Locate the cell with the specified text and output its (X, Y) center coordinate. 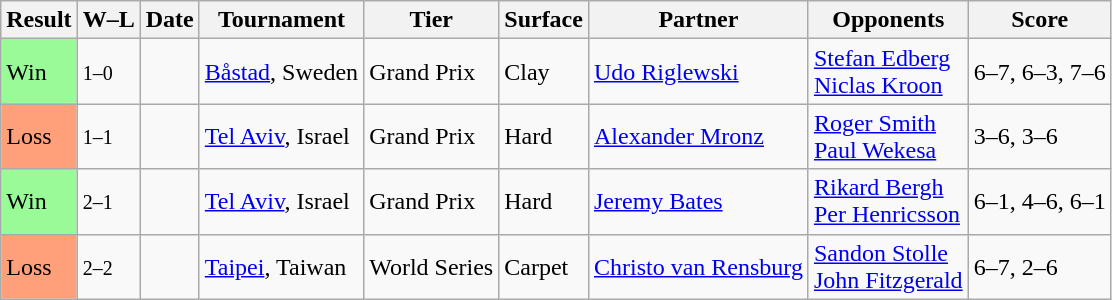
Båstad, Sweden (281, 72)
W–L (108, 20)
6–7, 6–3, 7–6 (1040, 72)
Alexander Mronz (698, 136)
Tier (432, 20)
World Series (432, 266)
Carpet (544, 266)
Opponents (888, 20)
1–0 (108, 72)
Partner (698, 20)
Sandon Stolle John Fitzgerald (888, 266)
Stefan Edberg Niclas Kroon (888, 72)
Result (39, 20)
6–7, 2–6 (1040, 266)
3–6, 3–6 (1040, 136)
2–2 (108, 266)
Date (170, 20)
Tournament (281, 20)
Jeremy Bates (698, 202)
2–1 (108, 202)
Clay (544, 72)
Taipei, Taiwan (281, 266)
Christo van Rensburg (698, 266)
Roger Smith Paul Wekesa (888, 136)
Surface (544, 20)
1–1 (108, 136)
6–1, 4–6, 6–1 (1040, 202)
Udo Riglewski (698, 72)
Rikard Bergh Per Henricsson (888, 202)
Score (1040, 20)
